From the cell containing the given text, extract its center point as [X, Y] coordinate. 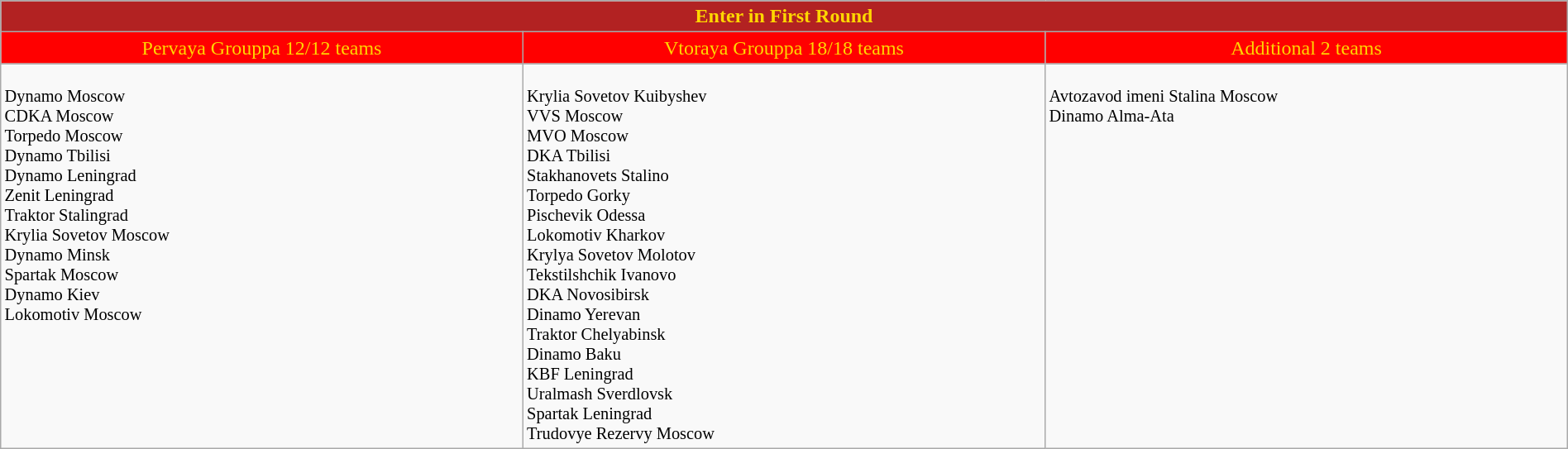
Additional 2 teams [1307, 48]
Vtoraya Grouppa 18/18 teams [784, 48]
Enter in First Round [784, 17]
Avtozavod imeni Stalina Moscow Dinamo Alma-Ata [1307, 256]
Pervaya Grouppa 12/12 teams [262, 48]
